Determine the [x, y] coordinate at the center of the cell enclosing the given text.  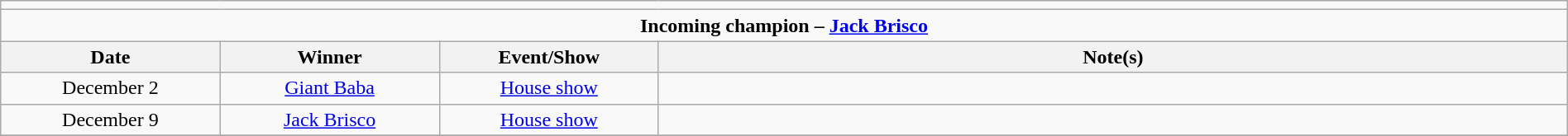
Giant Baba [329, 88]
Winner [329, 57]
Jack Brisco [329, 120]
Date [111, 57]
Incoming champion – Jack Brisco [784, 26]
December 9 [111, 120]
Event/Show [549, 57]
Note(s) [1113, 57]
December 2 [111, 88]
